Find where the given text appears and provide that cell's center as [X, Y] coordinate. 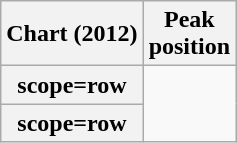
Chart (2012) [72, 34]
Peakposition [189, 34]
